For the text-containing cell, return its midpoint in [X, Y] coordinate format. 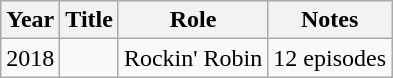
2018 [30, 58]
Role [192, 20]
Year [30, 20]
12 episodes [330, 58]
Notes [330, 20]
Title [90, 20]
Rockin' Robin [192, 58]
